Search for the cell housing the specified text and yield its [x, y] center coordinate. 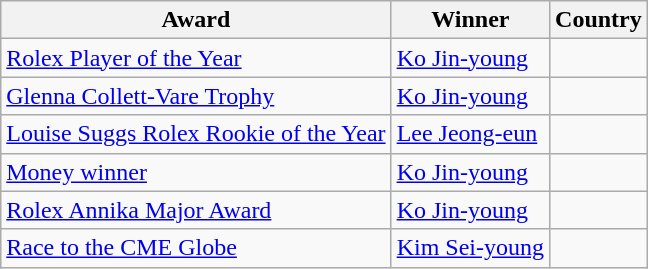
Award [196, 20]
Race to the CME Globe [196, 248]
Rolex Player of the Year [196, 58]
Glenna Collett-Vare Trophy [196, 96]
Country [599, 20]
Winner [470, 20]
Louise Suggs Rolex Rookie of the Year [196, 134]
Kim Sei-young [470, 248]
Money winner [196, 172]
Rolex Annika Major Award [196, 210]
Lee Jeong-eun [470, 134]
